From the cell containing the given text, extract its center point as (X, Y) coordinate. 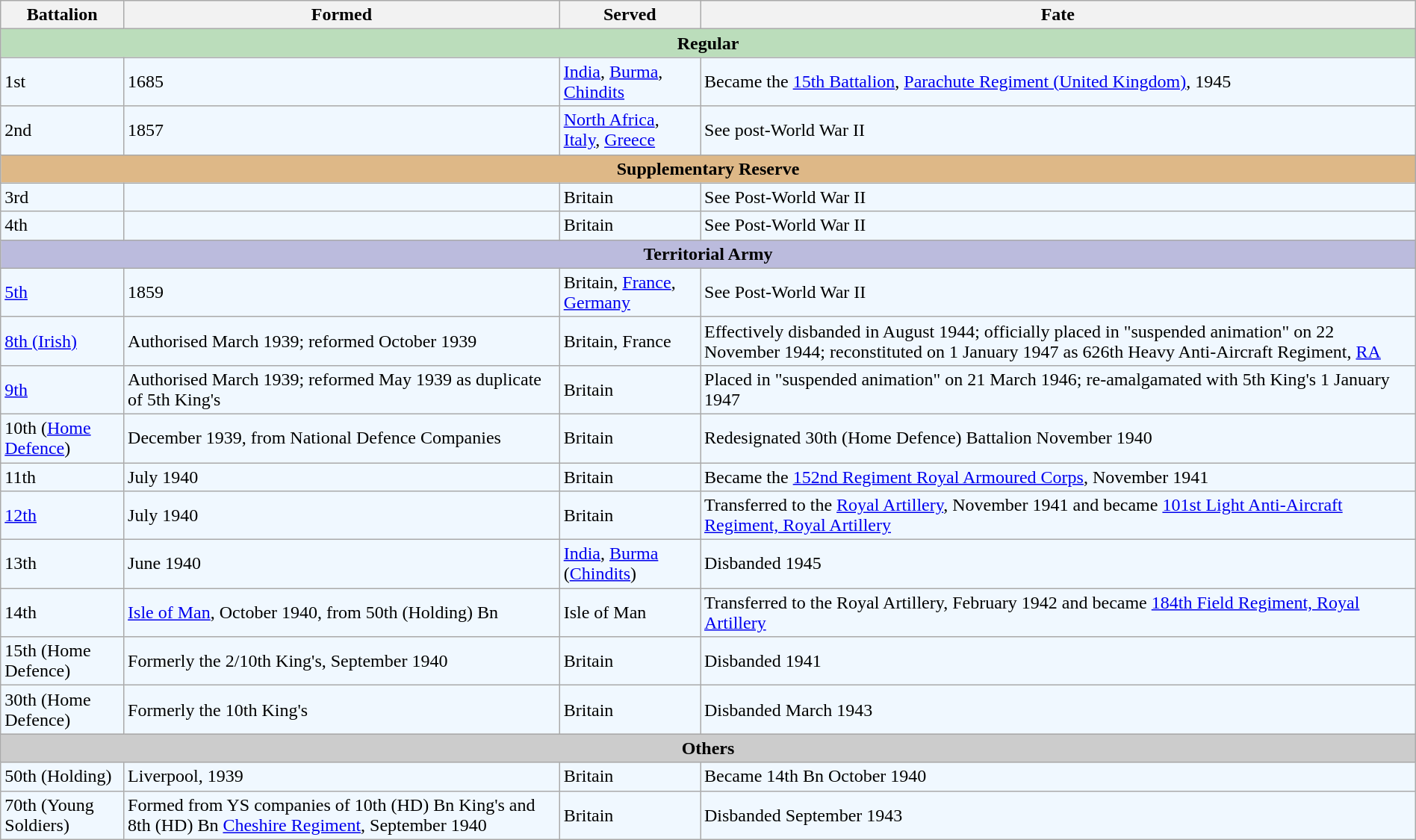
Territorial Army (708, 254)
See post-World War II (1058, 130)
Battalion (63, 15)
Liverpool, 1939 (342, 777)
5th (63, 293)
June 1940 (342, 564)
Became the 152nd Regiment Royal Armoured Corps, November 1941 (1058, 477)
1857 (342, 130)
Britain, France (630, 340)
Supplementary Reserve (708, 169)
Formerly the 10th King's (342, 709)
9th (63, 390)
4th (63, 225)
Became 14th Bn October 1940 (1058, 777)
Disbanded 1945 (1058, 564)
Transferred to the Royal Artillery, November 1941 and became 101st Light Anti-Aircraft Regiment, Royal Artillery (1058, 515)
Regular (708, 43)
3rd (63, 197)
Authorised March 1939; reformed May 1939 as duplicate of 5th King's (342, 390)
India, Burma (Chindits) (630, 564)
Disbanded March 1943 (1058, 709)
70th (Young Soldiers) (63, 815)
1685 (342, 82)
30th (Home Defence) (63, 709)
December 1939, from National Defence Companies (342, 438)
50th (Holding) (63, 777)
Fate (1058, 15)
Transferred to the Royal Artillery, February 1942 and became 184th Field Regiment, Royal Artillery (1058, 612)
Authorised March 1939; reformed October 1939 (342, 340)
Became the 15th Battalion, Parachute Regiment (United Kingdom), 1945 (1058, 82)
1859 (342, 293)
14th (63, 612)
10th (Home Defence) (63, 438)
Formed (342, 15)
Redesignated 30th (Home Defence) Battalion November 1940 (1058, 438)
Served (630, 15)
11th (63, 477)
1st (63, 82)
2nd (63, 130)
Disbanded September 1943 (1058, 815)
13th (63, 564)
Placed in "suspended animation" on 21 March 1946; re-amalgamated with 5th King's 1 January 1947 (1058, 390)
Isle of Man (630, 612)
Disbanded 1941 (1058, 662)
Formerly the 2/10th King's, September 1940 (342, 662)
Isle of Man, October 1940, from 50th (Holding) Bn (342, 612)
Others (708, 748)
India, Burma, Chindits (630, 82)
12th (63, 515)
8th (Irish) (63, 340)
Britain, France, Germany (630, 293)
Formed from YS companies of 10th (HD) Bn King's and 8th (HD) Bn Cheshire Regiment, September 1940 (342, 815)
North Africa, Italy, Greece (630, 130)
15th (Home Defence) (63, 662)
